Output the (x, y) coordinate of the center of the cell containing the given text.  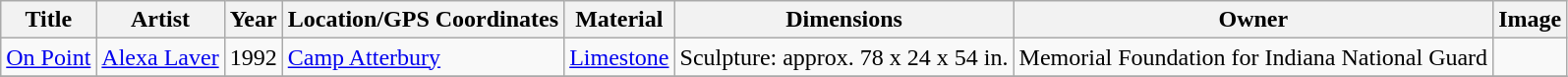
On Point (49, 57)
Sculpture: approx. 78 x 24 x 54 in. (843, 57)
Year (254, 20)
Alexa Laver (160, 57)
Title (49, 20)
Material (619, 20)
Location/GPS Coordinates (423, 20)
Artist (160, 20)
1992 (254, 57)
Image (1530, 20)
Owner (1253, 20)
Memorial Foundation for Indiana National Guard (1253, 57)
Dimensions (843, 20)
Camp Atterbury (423, 57)
Limestone (619, 57)
